Return the [X, Y] coordinate for the center point of the cell that contains the specified text.  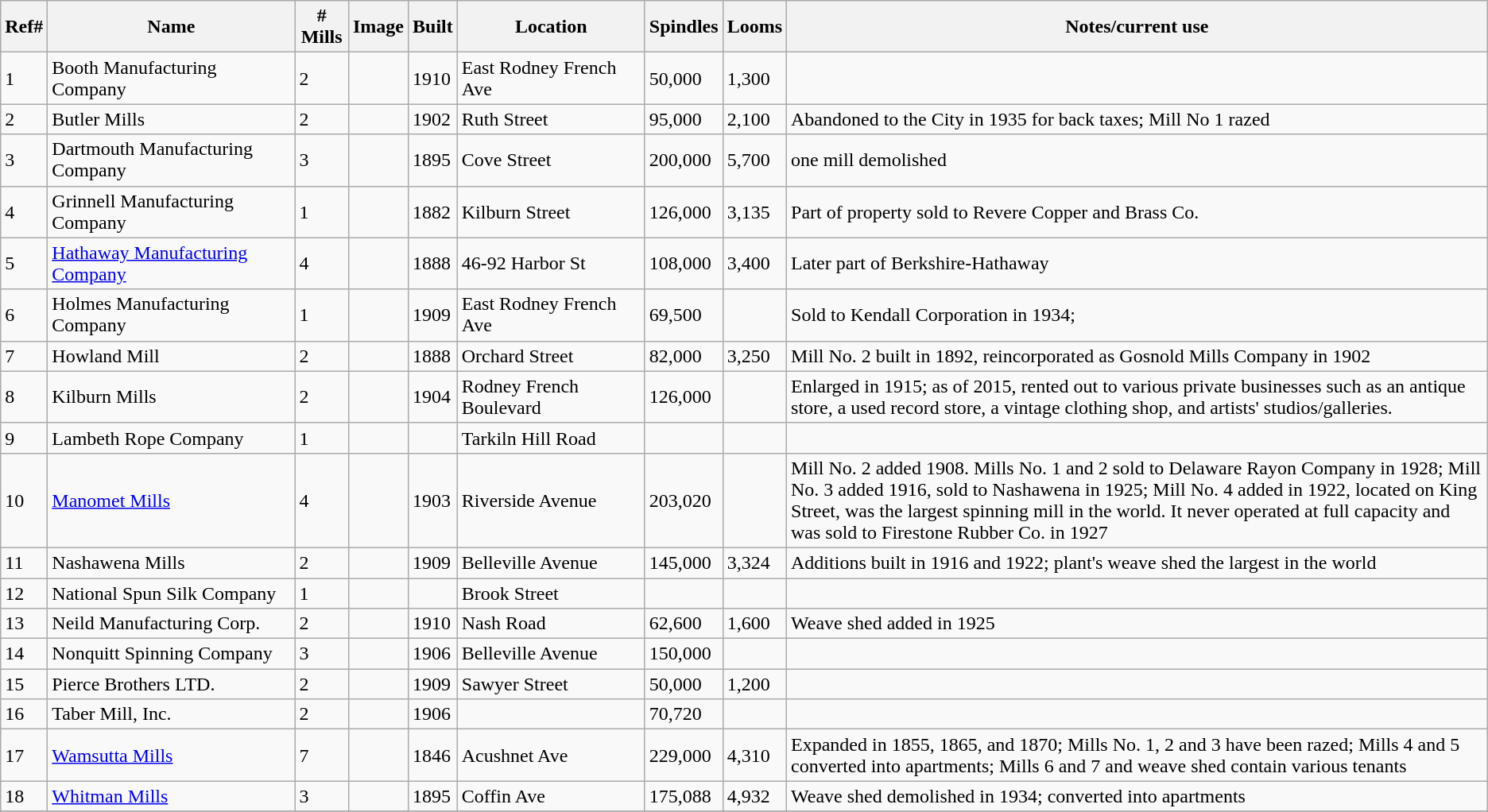
6 [24, 315]
203,020 [684, 501]
229,000 [684, 755]
Lambeth Rope Company [172, 438]
Spindles [684, 27]
Kilburn Street [551, 211]
1,600 [754, 624]
69,500 [684, 315]
46-92 Harbor St [551, 264]
175,088 [684, 796]
2,100 [754, 119]
Whitman Mills [172, 796]
200,000 [684, 160]
Pierce Brothers LTD. [172, 684]
3,324 [754, 563]
13 [24, 624]
Notes/current use [1137, 27]
Booth Manufacturing Company [172, 78]
Image [378, 27]
62,600 [684, 624]
11 [24, 563]
Part of property sold to Revere Copper and Brass Co. [1137, 211]
Brook Street [551, 594]
1903 [432, 501]
150,000 [684, 654]
Sawyer Street [551, 684]
15 [24, 684]
Mill No. 2 built in 1892, reincorporated as Gosnold Mills Company in 1902 [1137, 356]
1882 [432, 211]
145,000 [684, 563]
Dartmouth Manufacturing Company [172, 160]
14 [24, 654]
Abandoned to the City in 1935 for back taxes; Mill No 1 razed [1137, 119]
Weave shed demolished in 1934; converted into apartments [1137, 796]
Name [172, 27]
Tarkiln Hill Road [551, 438]
Looms [754, 27]
8 [24, 397]
3,250 [754, 356]
Additions built in 1916 and 1922; plant's weave shed the largest in the world [1137, 563]
Location [551, 27]
5,700 [754, 160]
Kilburn Mills [172, 397]
95,000 [684, 119]
Wamsutta Mills [172, 755]
Howland Mill [172, 356]
Hathaway Manufacturing Company [172, 264]
82,000 [684, 356]
1,300 [754, 78]
5 [24, 264]
Later part of Berkshire-Hathaway [1137, 264]
1904 [432, 397]
Ref# [24, 27]
3,135 [754, 211]
12 [24, 594]
Manomet Mills [172, 501]
Weave shed added in 1925 [1137, 624]
National Spun Silk Company [172, 594]
10 [24, 501]
one mill demolished [1137, 160]
Built [432, 27]
Cove Street [551, 160]
Butler Mills [172, 119]
Sold to Kendall Corporation in 1934; [1137, 315]
17 [24, 755]
Grinnell Manufacturing Company [172, 211]
3,400 [754, 264]
Acushnet Ave [551, 755]
Riverside Avenue [551, 501]
1902 [432, 119]
Ruth Street [551, 119]
Nonquitt Spinning Company [172, 654]
Neild Manufacturing Corp. [172, 624]
70,720 [684, 714]
# Mills [322, 27]
108,000 [684, 264]
Nashawena Mills [172, 563]
1846 [432, 755]
1,200 [754, 684]
4,932 [754, 796]
16 [24, 714]
Coffin Ave [551, 796]
9 [24, 438]
Nash Road [551, 624]
18 [24, 796]
Orchard Street [551, 356]
4,310 [754, 755]
Taber Mill, Inc. [172, 714]
Holmes Manufacturing Company [172, 315]
Rodney French Boulevard [551, 397]
